Scan for the cell matching the given text and deliver its (x, y) coordinate at center. 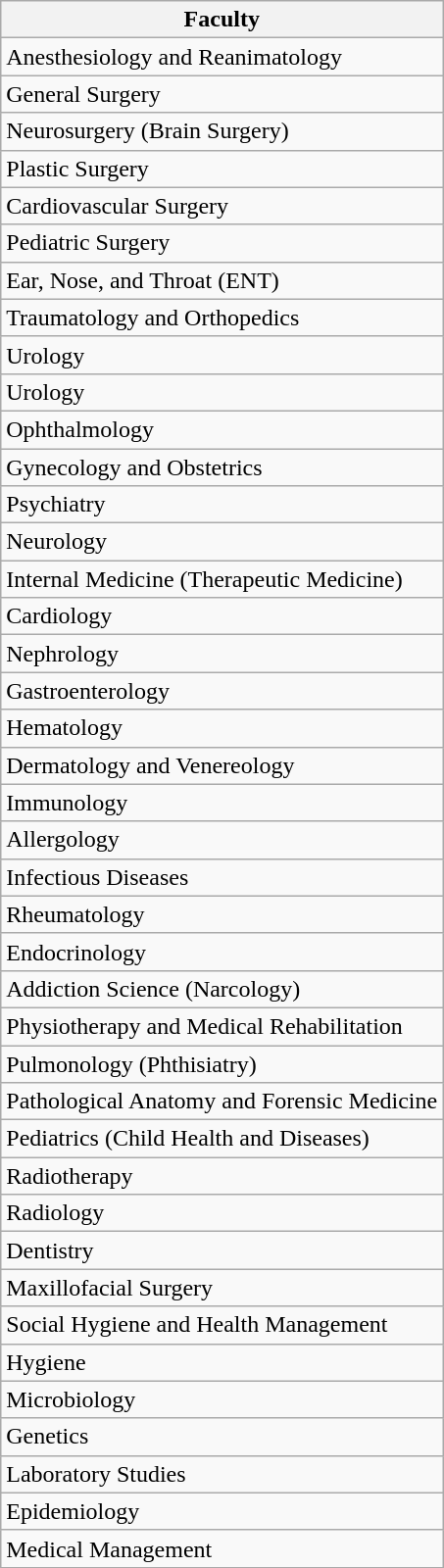
Gastroenterology (222, 691)
Internal Medicine (Therapeutic Medicine) (222, 579)
Cardiovascular Surgery (222, 206)
Addiction Science (Narcology) (222, 989)
Dermatology and Venereology (222, 765)
Physiotherapy and Medical Rehabilitation (222, 1026)
Infectious Diseases (222, 877)
Pediatrics (Child Health and Diseases) (222, 1139)
Pulmonology (Phthisiatry) (222, 1063)
Medical Management (222, 1548)
Microbiology (222, 1399)
Ophthalmology (222, 429)
Hygiene (222, 1362)
Social Hygiene and Health Management (222, 1325)
Immunology (222, 803)
Laboratory Studies (222, 1474)
Maxillofacial Surgery (222, 1288)
Faculty (222, 20)
Neurosurgery (Brain Surgery) (222, 131)
Plastic Surgery (222, 169)
Hematology (222, 728)
Pathological Anatomy and Forensic Medicine (222, 1102)
Rheumatology (222, 914)
Radiology (222, 1213)
Epidemiology (222, 1511)
Psychiatry (222, 505)
Allergology (222, 840)
Radiotherapy (222, 1176)
Traumatology and Orthopedics (222, 318)
Anesthesiology and Reanimatology (222, 57)
Pediatric Surgery (222, 243)
Nephrology (222, 654)
General Surgery (222, 94)
Neurology (222, 542)
Ear, Nose, and Throat (ENT) (222, 280)
Genetics (222, 1437)
Endocrinology (222, 952)
Gynecology and Obstetrics (222, 467)
Dentistry (222, 1250)
Cardiology (222, 616)
